Pinpoint the cell where the given text exists, returning its (X, Y) midpoint coordinate. 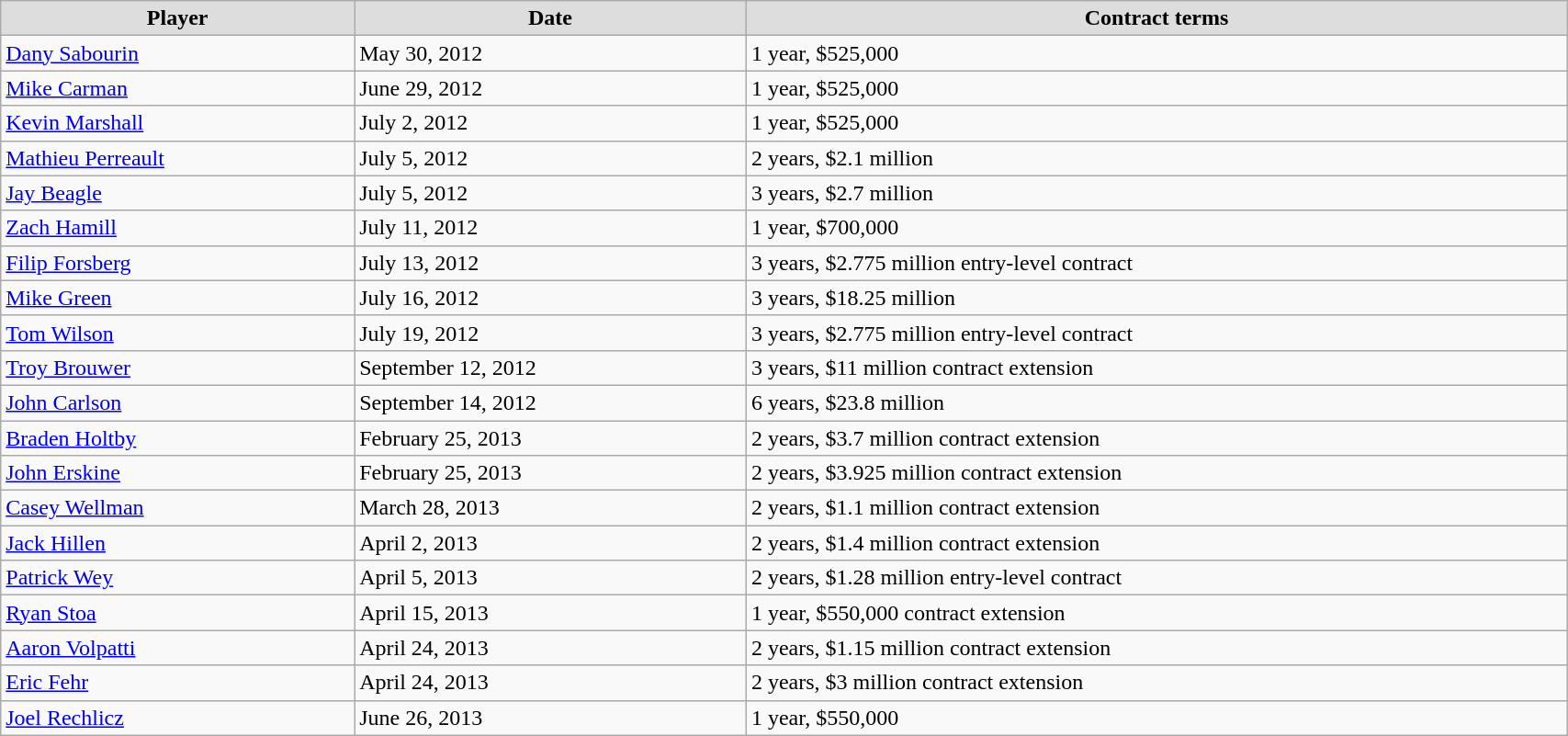
September 12, 2012 (551, 368)
June 26, 2013 (551, 718)
June 29, 2012 (551, 88)
2 years, $1.28 million entry-level contract (1156, 578)
April 15, 2013 (551, 613)
Jay Beagle (178, 193)
Ryan Stoa (178, 613)
Casey Wellman (178, 508)
Mathieu Perreault (178, 158)
April 2, 2013 (551, 543)
July 19, 2012 (551, 333)
Zach Hamill (178, 228)
April 5, 2013 (551, 578)
July 11, 2012 (551, 228)
Patrick Wey (178, 578)
Troy Brouwer (178, 368)
2 years, $2.1 million (1156, 158)
John Carlson (178, 402)
Kevin Marshall (178, 123)
1 year, $550,000 contract extension (1156, 613)
Mike Carman (178, 88)
July 13, 2012 (551, 263)
Contract terms (1156, 18)
2 years, $1.15 million contract extension (1156, 648)
3 years, $2.7 million (1156, 193)
Aaron Volpatti (178, 648)
Jack Hillen (178, 543)
2 years, $3 million contract extension (1156, 683)
3 years, $18.25 million (1156, 298)
July 2, 2012 (551, 123)
Mike Green (178, 298)
Eric Fehr (178, 683)
John Erskine (178, 473)
March 28, 2013 (551, 508)
Tom Wilson (178, 333)
2 years, $3.925 million contract extension (1156, 473)
Player (178, 18)
1 year, $550,000 (1156, 718)
Dany Sabourin (178, 53)
2 years, $3.7 million contract extension (1156, 438)
Date (551, 18)
September 14, 2012 (551, 402)
3 years, $11 million contract extension (1156, 368)
Joel Rechlicz (178, 718)
2 years, $1.4 million contract extension (1156, 543)
6 years, $23.8 million (1156, 402)
1 year, $700,000 (1156, 228)
July 16, 2012 (551, 298)
May 30, 2012 (551, 53)
Braden Holtby (178, 438)
2 years, $1.1 million contract extension (1156, 508)
Filip Forsberg (178, 263)
